Scan for the cell matching the given text and deliver its (x, y) coordinate at center. 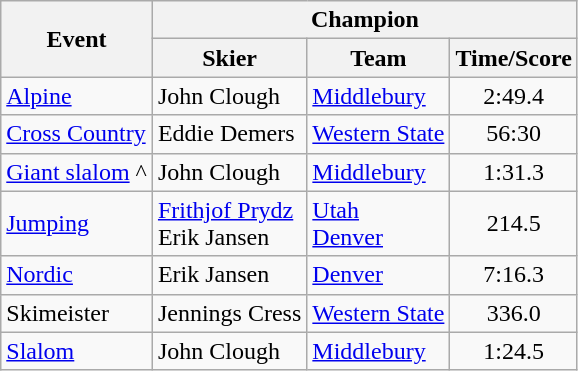
336.0 (514, 313)
1:24.5 (514, 351)
Event (77, 39)
Skimeister (77, 313)
Jumping (77, 224)
Jennings Cress (229, 313)
Team (378, 58)
UtahDenver (378, 224)
Erik Jansen (229, 275)
Alpine (77, 96)
Skier (229, 58)
Champion (364, 20)
Denver (378, 275)
2:49.4 (514, 96)
Time/Score (514, 58)
Cross Country (77, 134)
7:16.3 (514, 275)
Nordic (77, 275)
Frithjof Prydz Erik Jansen (229, 224)
56:30 (514, 134)
1:31.3 (514, 172)
Giant slalom ^ (77, 172)
Eddie Demers (229, 134)
214.5 (514, 224)
Slalom (77, 351)
